Provide the (X, Y) coordinate of the cell's center where the given text is located.  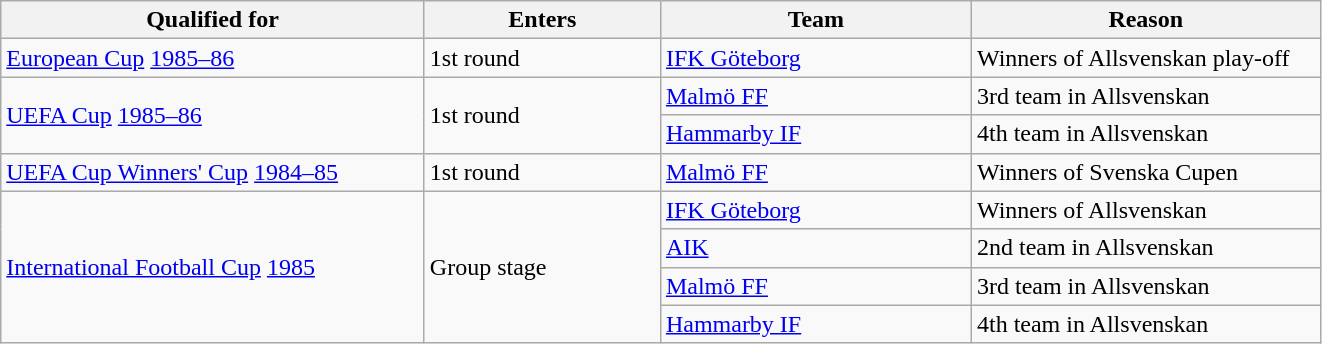
Qualified for (213, 20)
2nd team in Allsvenskan (1146, 248)
Winners of Allsvenskan play-off (1146, 58)
Enters (542, 20)
European Cup 1985–86 (213, 58)
Reason (1146, 20)
Team (816, 20)
Winners of Svenska Cupen (1146, 172)
International Football Cup 1985 (213, 267)
Winners of Allsvenskan (1146, 210)
UEFA Cup 1985–86 (213, 115)
UEFA Cup Winners' Cup 1984–85 (213, 172)
AIK (816, 248)
Group stage (542, 267)
